Find where the given text appears and provide that cell's center as [x, y] coordinate. 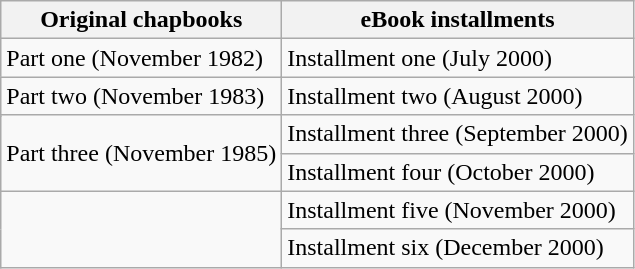
Part three (November 1985) [142, 153]
Part one (November 1982) [142, 58]
Installment two (August 2000) [458, 96]
eBook installments [458, 20]
Installment four (October 2000) [458, 172]
Original chapbooks [142, 20]
Installment three (September 2000) [458, 134]
Part two (November 1983) [142, 96]
Installment one (July 2000) [458, 58]
Installment six (December 2000) [458, 248]
Installment five (November 2000) [458, 210]
